Determine the [X, Y] coordinate at the center of the cell enclosing the given text.  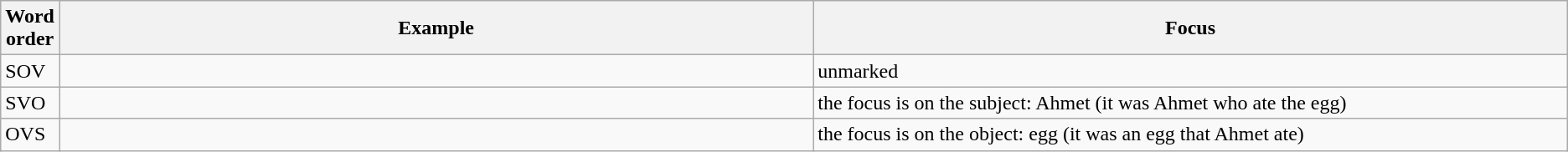
OVS [30, 134]
Word order [30, 28]
Example [436, 28]
the focus is on the object: egg (it was an egg that Ahmet ate) [1190, 134]
the focus is on the subject: Ahmet (it was Ahmet who ate the egg) [1190, 103]
Focus [1190, 28]
SOV [30, 71]
unmarked [1190, 71]
SVO [30, 103]
